Detect which cell encompasses the target text, then output its (X, Y) center coordinate. 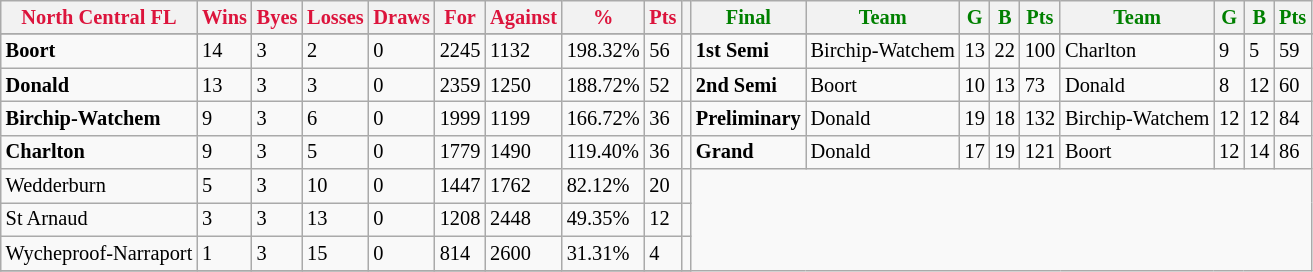
121 (1040, 152)
1132 (524, 51)
82.12% (604, 186)
166.72% (604, 118)
4 (664, 253)
1 (224, 253)
1st Semi (748, 51)
119.40% (604, 152)
59 (1292, 51)
56 (664, 51)
1779 (460, 152)
2 (335, 51)
2600 (524, 253)
Draws (402, 17)
Wins (224, 17)
Final (748, 17)
1762 (524, 186)
198.32% (604, 51)
86 (1292, 152)
132 (1040, 118)
188.72% (604, 85)
84 (1292, 118)
49.35% (604, 219)
18 (1005, 118)
20 (664, 186)
2245 (460, 51)
8 (1229, 85)
St Arnaud (99, 219)
North Central FL (99, 17)
2nd Semi (748, 85)
52 (664, 85)
73 (1040, 85)
100 (1040, 51)
1199 (524, 118)
17 (975, 152)
Grand (748, 152)
Losses (335, 17)
2448 (524, 219)
31.31% (604, 253)
Wedderburn (99, 186)
60 (1292, 85)
1490 (524, 152)
2359 (460, 85)
Byes (277, 17)
15 (335, 253)
1250 (524, 85)
% (604, 17)
1999 (460, 118)
1208 (460, 219)
814 (460, 253)
6 (335, 118)
Preliminary (748, 118)
Wycheproof-Narraport (99, 253)
For (460, 17)
Against (524, 17)
1447 (460, 186)
22 (1005, 51)
